Return the [x, y] coordinate for the center point of the cell that contains the specified text.  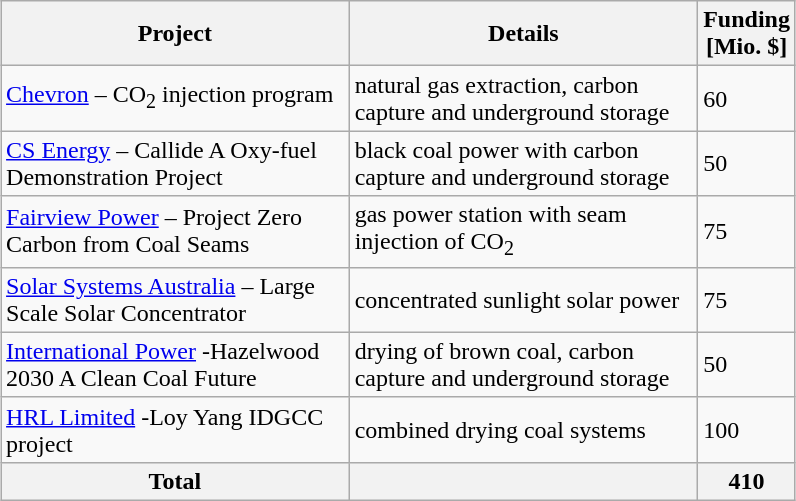
410 [747, 481]
Fairview Power – Project Zero Carbon from Coal Seams [176, 232]
Project [176, 34]
HRL Limited -Loy Yang IDGCC project [176, 430]
combined drying coal systems [524, 430]
black coal power with carbon capture and underground storage [524, 164]
Chevron – CO2 injection program [176, 98]
gas power station with seam injection of CO2 [524, 232]
Funding [Mio. $] [747, 34]
Solar Systems Australia – Large Scale Solar Concentrator [176, 300]
natural gas extraction, carbon capture and underground storage [524, 98]
International Power -Hazelwood 2030 A Clean Coal Future [176, 364]
60 [747, 98]
concentrated sunlight solar power [524, 300]
CS Energy – Callide A Oxy-fuel Demonstration Project [176, 164]
drying of brown coal, carbon capture and underground storage [524, 364]
100 [747, 430]
Total [176, 481]
Details [524, 34]
